Output the [X, Y] coordinate of the center of the cell containing the given text.  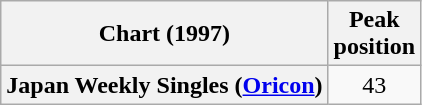
Japan Weekly Singles (Oricon) [164, 85]
Chart (1997) [164, 34]
43 [374, 85]
Peakposition [374, 34]
